Determine the [X, Y] coordinate at the center of the cell enclosing the given text.  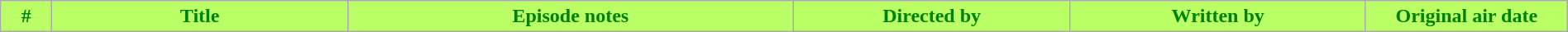
Written by [1217, 16]
Title [200, 16]
# [26, 16]
Directed by [931, 16]
Original air date [1466, 16]
Episode notes [571, 16]
